Determine the [x, y] coordinate at the center of the cell enclosing the given text.  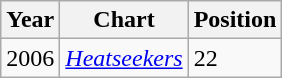
22 [235, 58]
Chart [124, 20]
Heatseekers [124, 58]
Position [235, 20]
Year [30, 20]
2006 [30, 58]
